Return [x, y] of the center of cell containing provided text 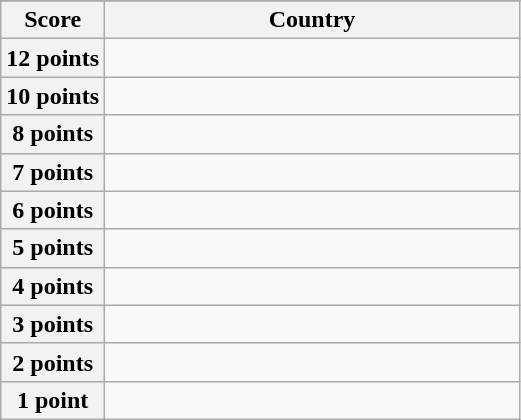
1 point [53, 400]
10 points [53, 96]
7 points [53, 172]
6 points [53, 210]
3 points [53, 324]
4 points [53, 286]
8 points [53, 134]
Country [312, 20]
12 points [53, 58]
5 points [53, 248]
2 points [53, 362]
Score [53, 20]
